Search for the cell housing the specified text and yield its [x, y] center coordinate. 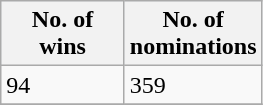
No. of wins [63, 34]
No. of nominations [193, 34]
94 [63, 85]
359 [193, 85]
